Scan for the cell matching the given text and deliver its (X, Y) coordinate at center. 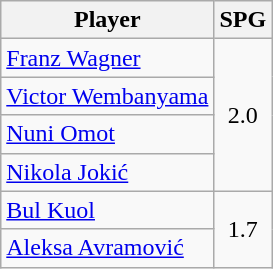
Aleksa Avramović (108, 248)
2.0 (243, 115)
Bul Kuol (108, 210)
Victor Wembanyama (108, 96)
1.7 (243, 229)
Nikola Jokić (108, 172)
Player (108, 20)
SPG (243, 20)
Franz Wagner (108, 58)
Nuni Omot (108, 134)
